For the text-containing cell, return its midpoint in (X, Y) coordinate format. 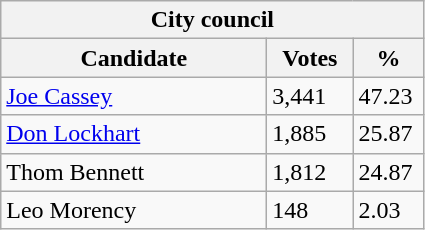
Votes (310, 58)
1,812 (310, 172)
2.03 (388, 210)
% (388, 58)
Don Lockhart (134, 134)
25.87 (388, 134)
3,441 (310, 96)
47.23 (388, 96)
Candidate (134, 58)
Thom Bennett (134, 172)
1,885 (310, 134)
148 (310, 210)
24.87 (388, 172)
Leo Morency (134, 210)
Joe Cassey (134, 96)
City council (212, 20)
